Return the (x, y) coordinate for the center point of the cell that contains the specified text.  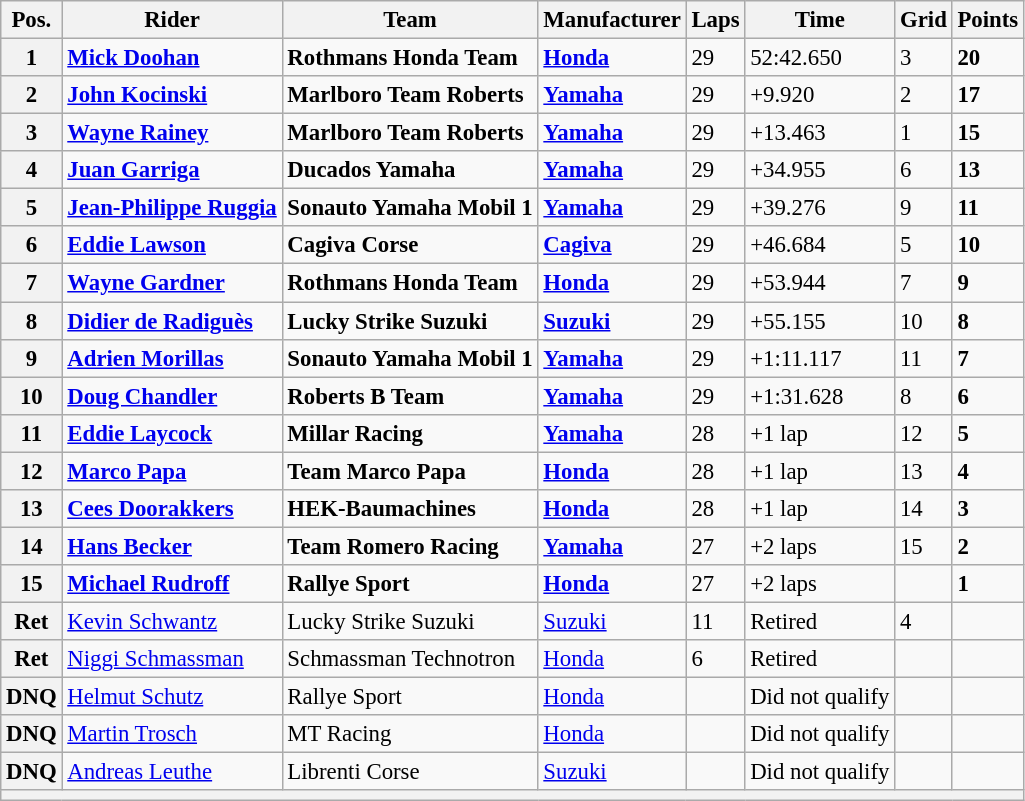
Grid (924, 20)
Team Romero Racing (410, 546)
+34.955 (820, 170)
John Kocinski (172, 95)
Andreas Leuthe (172, 772)
Time (820, 20)
Manufacturer (612, 20)
+13.463 (820, 133)
Points (988, 20)
MT Racing (410, 734)
Mick Doohan (172, 58)
Cagiva (612, 245)
Cees Doorakkers (172, 509)
+1:11.117 (820, 358)
52:42.650 (820, 58)
Marco Papa (172, 471)
Juan Garriga (172, 170)
Pos. (32, 20)
Cagiva Corse (410, 245)
+1:31.628 (820, 396)
20 (988, 58)
+9.920 (820, 95)
Jean-Philippe Ruggia (172, 208)
Doug Chandler (172, 396)
Niggi Schmassman (172, 659)
Eddie Lawson (172, 245)
Wayne Rainey (172, 133)
Adrien Morillas (172, 358)
Roberts B Team (410, 396)
+46.684 (820, 245)
Ducados Yamaha (410, 170)
Laps (716, 20)
Eddie Laycock (172, 433)
Helmut Schutz (172, 697)
+53.944 (820, 283)
Millar Racing (410, 433)
17 (988, 95)
+55.155 (820, 321)
HEK-Baumachines (410, 509)
Team Marco Papa (410, 471)
Michael Rudroff (172, 584)
Schmassman Technotron (410, 659)
Kevin Schwantz (172, 621)
Team (410, 20)
Martin Trosch (172, 734)
Wayne Gardner (172, 283)
Hans Becker (172, 546)
Didier de Radiguès (172, 321)
Rider (172, 20)
+39.276 (820, 208)
Librenti Corse (410, 772)
